Extract the (x, y) coordinate from the center of the cell holding the provided text.  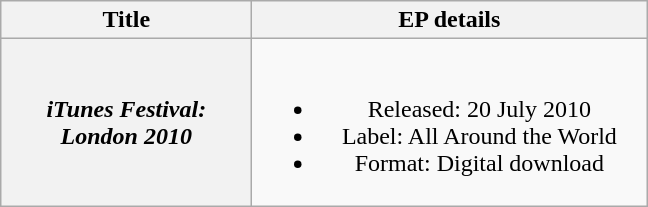
Title (126, 20)
EP details (450, 20)
Released: 20 July 2010Label: All Around the WorldFormat: Digital download (450, 122)
iTunes Festival: London 2010 (126, 122)
